Determine the (x, y) coordinate at the center of the cell enclosing the given text.  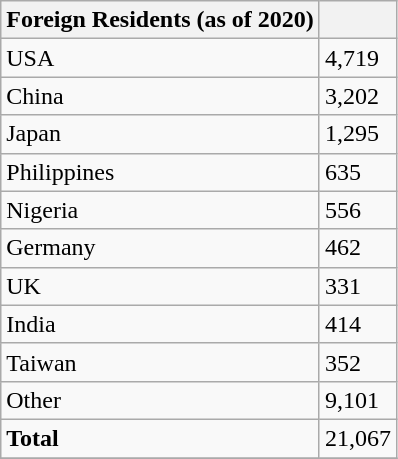
352 (358, 362)
3,202 (358, 96)
462 (358, 248)
635 (358, 172)
Germany (160, 248)
1,295 (358, 134)
21,067 (358, 438)
USA (160, 58)
Total (160, 438)
556 (358, 210)
Nigeria (160, 210)
331 (358, 286)
Philippines (160, 172)
India (160, 324)
Taiwan (160, 362)
China (160, 96)
Foreign Residents (as of 2020) (160, 20)
UK (160, 286)
Japan (160, 134)
414 (358, 324)
4,719 (358, 58)
Other (160, 400)
9,101 (358, 400)
